Extract the (X, Y) coordinate from the center of the cell holding the provided text.  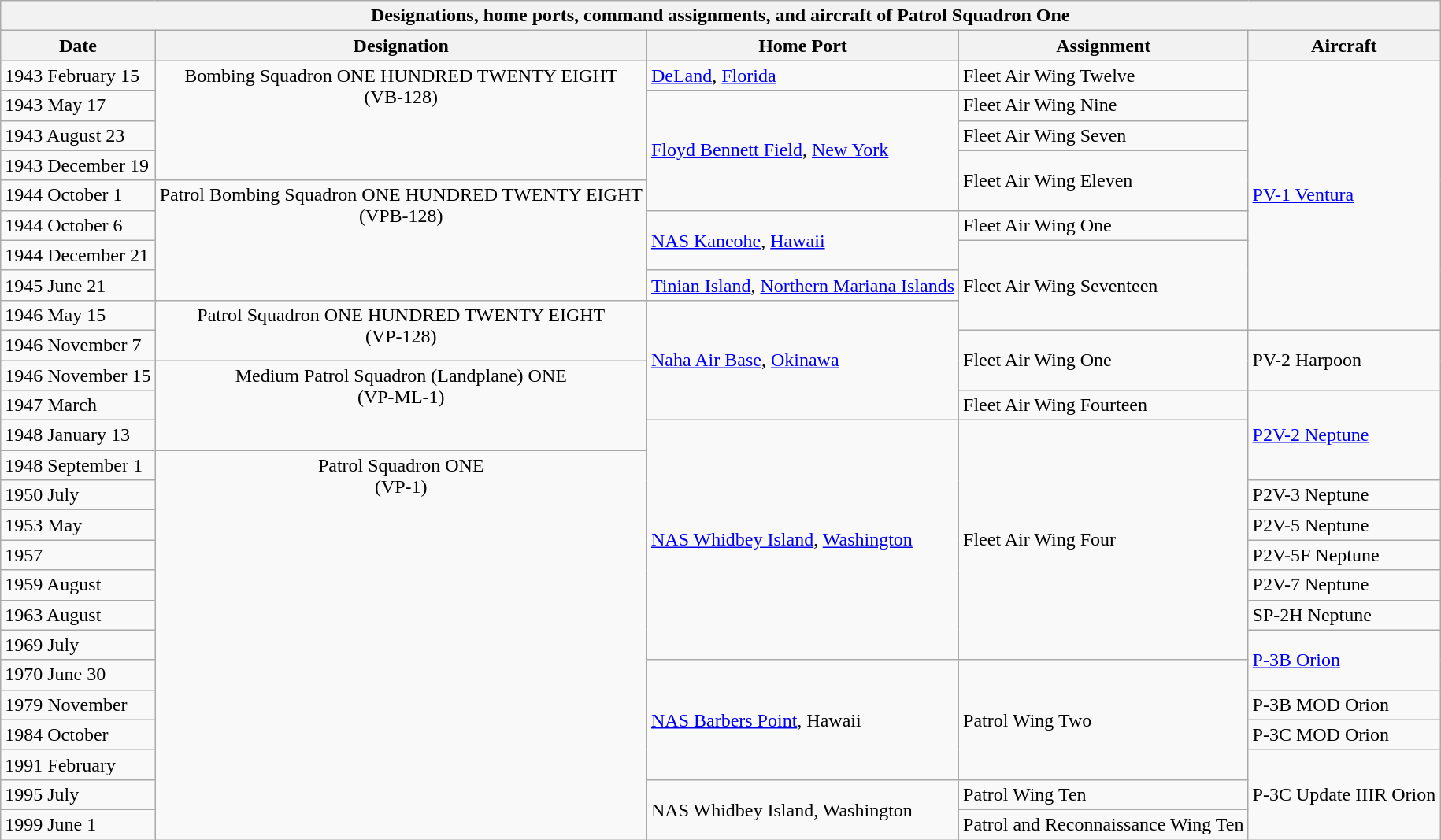
Bombing Squadron ONE HUNDRED TWENTY EIGHT(VB-128) (401, 120)
1943 February 15 (78, 76)
P-3B MOD Orion (1344, 705)
1991 February (78, 764)
P2V-2 Neptune (1344, 435)
Aircraft (1344, 46)
Designation (401, 46)
PV-1 Ventura (1344, 195)
P-3C MOD Orion (1344, 735)
DeLand, Florida (802, 76)
Naha Air Base, Okinawa (802, 360)
NAS Kaneohe, Hawaii (802, 240)
1963 August (78, 615)
Fleet Air Wing Seventeen (1104, 285)
P2V-5F Neptune (1344, 555)
Tinian Island, Northern Mariana Islands (802, 285)
1946 November 15 (78, 376)
P-3C Update IIIR Orion (1344, 794)
1947 March (78, 405)
P2V-5 Neptune (1344, 525)
1946 November 7 (78, 345)
1944 October 6 (78, 225)
P-3B Orion (1344, 660)
1970 June 30 (78, 675)
Medium Patrol Squadron (Landplane) ONE(VP-ML-1) (401, 405)
1946 May 15 (78, 315)
1943 August 23 (78, 135)
1959 August (78, 585)
Patrol Bombing Squadron ONE HUNDRED TWENTY EIGHT(VPB-128) (401, 240)
Patrol Squadron ONE(VP-1) (401, 646)
SP-2H Neptune (1344, 615)
NAS Barbers Point, Hawaii (802, 720)
1948 September 1 (78, 465)
Fleet Air Wing Twelve (1104, 76)
Fleet Air Wing Nine (1104, 105)
1950 July (78, 495)
1957 (78, 555)
Date (78, 46)
1948 January 13 (78, 435)
1999 June 1 (78, 824)
Patrol and Reconnaissance Wing Ten (1104, 824)
PV-2 Harpoon (1344, 360)
1995 July (78, 794)
1979 November (78, 705)
1944 December 21 (78, 255)
P2V-3 Neptune (1344, 495)
Fleet Air Wing Four (1104, 540)
1943 December 19 (78, 165)
Assignment (1104, 46)
Fleet Air Wing Eleven (1104, 180)
Floyd Bennett Field, New York (802, 150)
Home Port (802, 46)
Patrol Wing Two (1104, 720)
Designations, home ports, command assignments, and aircraft of Patrol Squadron One (720, 16)
Fleet Air Wing Seven (1104, 135)
Patrol Wing Ten (1104, 794)
Patrol Squadron ONE HUNDRED TWENTY EIGHT(VP-128) (401, 330)
1943 May 17 (78, 105)
P2V-7 Neptune (1344, 585)
1984 October (78, 735)
1969 July (78, 645)
Fleet Air Wing Fourteen (1104, 405)
1944 October 1 (78, 195)
1945 June 21 (78, 285)
1953 May (78, 525)
